Return [x, y] of the center of cell containing provided text 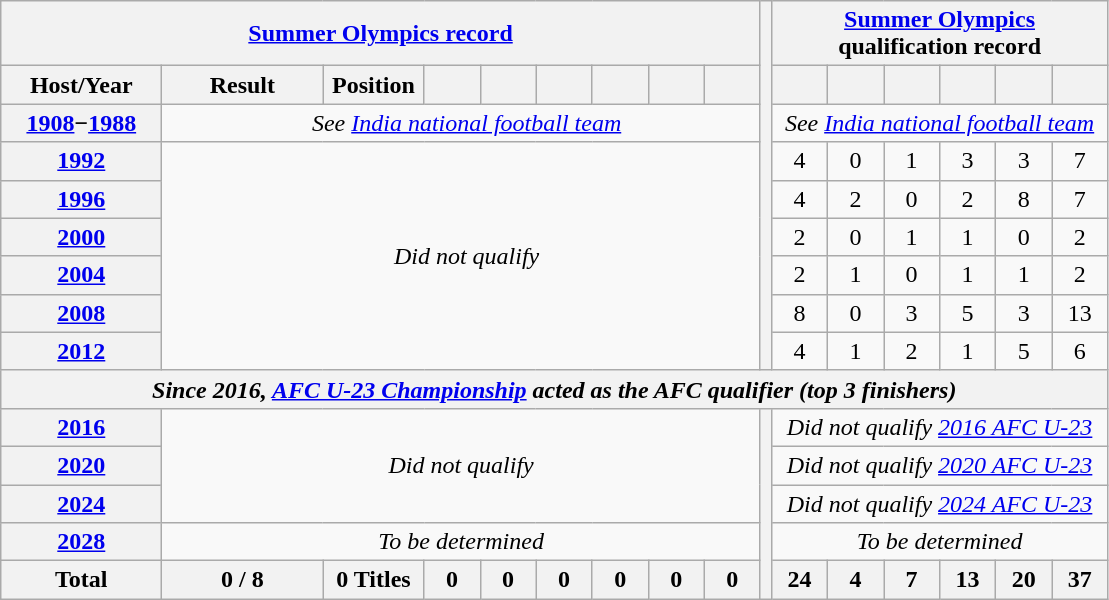
Did not qualify 2024 AFC U-23 [939, 503]
37 [1080, 580]
Result [242, 85]
1996 [82, 199]
24 [799, 580]
Did not qualify 2016 AFC U-23 [939, 427]
2020 [82, 465]
2004 [82, 275]
Since 2016, AFC U-23 Championship acted as the AFC qualifier (top 3 finishers) [554, 389]
1908−1988 [82, 123]
0 Titles [374, 580]
2028 [82, 542]
Total [82, 580]
20 [1024, 580]
0 / 8 [242, 580]
2012 [82, 351]
6 [1080, 351]
1992 [82, 161]
Did not qualify 2020 AFC U-23 [939, 465]
2008 [82, 313]
2024 [82, 503]
Position [374, 85]
2016 [82, 427]
2000 [82, 237]
Host/Year [82, 85]
Summer Olympics record [381, 34]
Summer Olympics qualification record [939, 34]
